Identify which cell holds the provided text, then report its [X, Y] central coordinate. 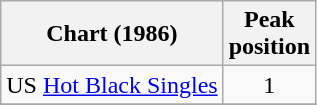
Peakposition [269, 34]
Chart (1986) [112, 34]
1 [269, 85]
US Hot Black Singles [112, 85]
